Pinpoint the cell where the given text exists, returning its [X, Y] midpoint coordinate. 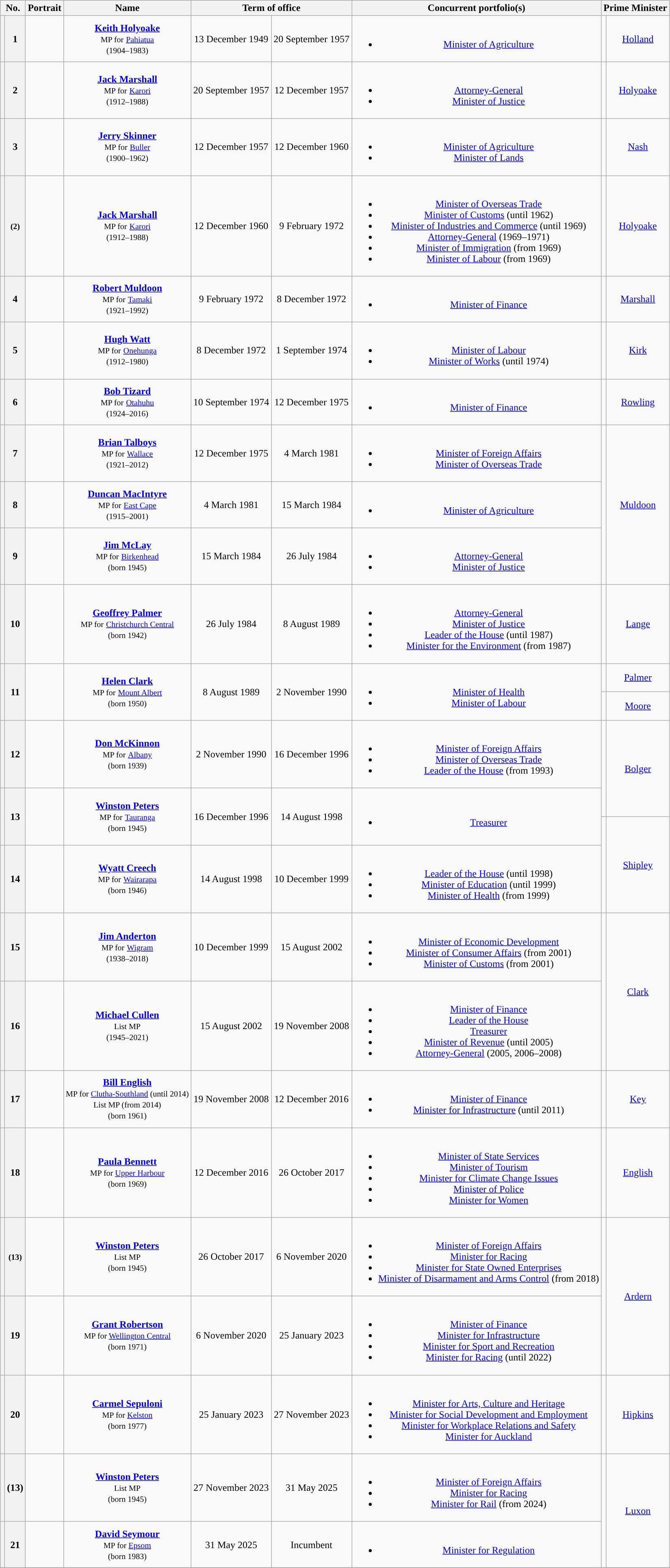
Hipkins [638, 1414]
Muldoon [638, 504]
1 [15, 39]
Minister of State ServicesMinister of TourismMinister for Climate Change IssuesMinister of PoliceMinister for Women [477, 1172]
12 [15, 755]
Minister of Foreign AffairsMinister of Overseas TradeLeader of the House (from 1993) [477, 755]
Jerry SkinnerMP for Buller(1900–1962) [128, 147]
11 [15, 692]
Minister for Arts, Culture and HeritageMinister for Social Development and EmploymentMinister for Workplace Relations and SafetyMinister for Auckland [477, 1414]
Kirk [638, 350]
Ardern [638, 1296]
Jim McLayMP for Birkenhead(born 1945) [128, 556]
Paula BennettMP for Upper Harbour(born 1969) [128, 1172]
Minister of LabourMinister of Works (until 1974) [477, 350]
Hugh WattMP for Onehunga(1912–1980) [128, 350]
9 [15, 556]
Attorney-GeneralMinister of JusticeLeader of the House (until 1987)Minister for the Environment (from 1987) [477, 624]
4 [15, 299]
David SeymourMP for Epsom(born 1983) [128, 1545]
No. [13, 8]
Marshall [638, 299]
Key [638, 1099]
6 [15, 402]
18 [15, 1172]
10 [15, 624]
Portrait [45, 8]
Minister of HealthMinister of Labour [477, 692]
Lange [638, 624]
14 [15, 879]
Minister of Foreign AffairsMinister of Overseas Trade [477, 453]
5 [15, 350]
2 [15, 90]
Term of office [271, 8]
17 [15, 1099]
Minister of AgricultureMinister of Lands [477, 147]
Don McKinnonMP for Albany(born 1939) [128, 755]
Minister of FinanceMinister for Infrastructure (until 2011) [477, 1099]
Shipley [638, 865]
Palmer [638, 678]
Minister of Foreign AffairsMinister for RacingMinister for State Owned EnterprisesMinister of Disarmament and Arms Control (from 2018) [477, 1257]
8 [15, 504]
Grant RobertsonMP for Wellington Central(born 1971) [128, 1336]
Keith HolyoakeMP for Pahiatua(1904–1983) [128, 39]
16 [15, 1026]
Geoffrey PalmerMP for Christchurch Central(born 1942) [128, 624]
(2) [15, 226]
Robert MuldoonMP for Tamaki(1921–1992) [128, 299]
Minister of Foreign AffairsMinister for RacingMinister for Rail (from 2024) [477, 1488]
Minister of Economic DevelopmentMinister of Consumer Affairs (from 2001)Minister of Customs (from 2001) [477, 947]
Jim AndertonMP for Wigram(1938–2018) [128, 947]
Leader of the House (until 1998)Minister of Education (until 1999)Minister of Health (from 1999) [477, 879]
21 [15, 1545]
Bill EnglishMP for Clutha-Southland (until 2014)List MP (from 2014)(born 1961) [128, 1099]
13 December 1949 [231, 39]
Helen ClarkMP for Mount Albert(born 1950) [128, 692]
1 September 1974 [312, 350]
Wyatt CreechMP for Wairarapa(born 1946) [128, 879]
Prime Minister [635, 8]
10 September 1974 [231, 402]
Winston PetersMP for Tauranga(born 1945) [128, 817]
Carmel SepuloniMP for Kelston(born 1977) [128, 1414]
Incumbent [312, 1545]
Rowling [638, 402]
13 [15, 817]
7 [15, 453]
19 [15, 1336]
Bob TizardMP for Otahuhu(1924–2016) [128, 402]
Concurrent portfolio(s) [477, 8]
Minister of FinanceMinister for InfrastructureMinister for Sport and RecreationMinister for Racing (until 2022) [477, 1336]
3 [15, 147]
Bolger [638, 768]
Luxon [638, 1511]
Michael CullenList MP(1945–2021) [128, 1026]
Minister for Regulation [477, 1545]
Minister of FinanceLeader of the HouseTreasurerMinister of Revenue (until 2005)Attorney-General (2005, 2006–2008) [477, 1026]
Nash [638, 147]
English [638, 1172]
Clark [638, 992]
Name [128, 8]
Brian TalboysMP for Wallace(1921–2012) [128, 453]
Moore [638, 706]
15 [15, 947]
Treasurer [477, 817]
Holland [638, 39]
Duncan MacIntyreMP for East Cape(1915–2001) [128, 504]
20 [15, 1414]
